Scan for the cell matching the given text and deliver its [X, Y] coordinate at center. 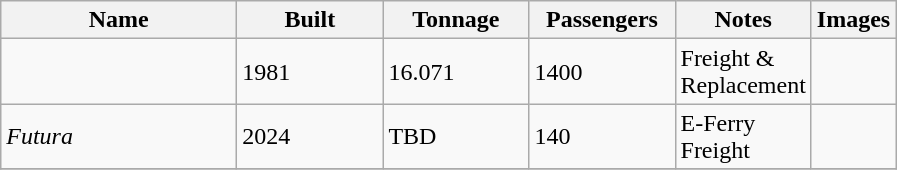
Name [119, 20]
Tonnage [456, 20]
2024 [310, 136]
Passengers [602, 20]
140 [602, 136]
Images [853, 20]
1400 [602, 72]
Notes [743, 20]
TBD [456, 136]
Futura [119, 136]
1981 [310, 72]
E-FerryFreight [743, 136]
16.071 [456, 72]
Freight &Replacement [743, 72]
Built [310, 20]
